For the text-containing cell, return its midpoint in [X, Y] coordinate format. 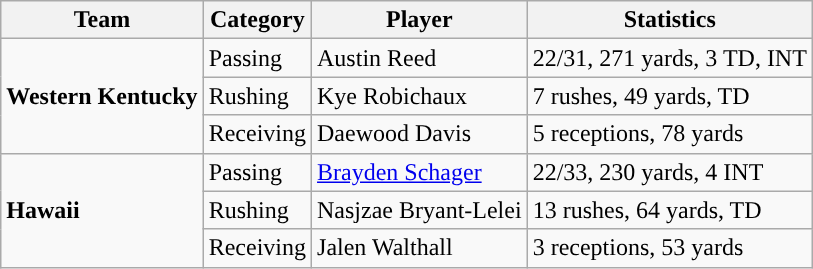
7 rushes, 49 yards, TD [670, 96]
Team [102, 20]
22/31, 271 yards, 3 TD, INT [670, 58]
Western Kentucky [102, 96]
13 rushes, 64 yards, TD [670, 210]
Player [420, 20]
Daewood Davis [420, 134]
Kye Robichaux [420, 96]
5 receptions, 78 yards [670, 134]
Brayden Schager [420, 172]
Jalen Walthall [420, 248]
Category [257, 20]
3 receptions, 53 yards [670, 248]
Nasjzae Bryant-Lelei [420, 210]
Hawaii [102, 210]
Statistics [670, 20]
22/33, 230 yards, 4 INT [670, 172]
Austin Reed [420, 58]
